Locate the cell with the specified text and output its [X, Y] center coordinate. 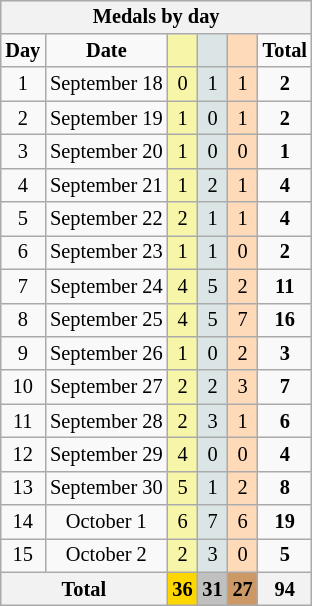
36 [182, 589]
14 [22, 522]
September 18 [106, 84]
September 20 [106, 152]
September 22 [106, 219]
10 [22, 387]
September 21 [106, 185]
19 [285, 522]
31 [213, 589]
September 26 [106, 354]
9 [22, 354]
16 [285, 320]
September 27 [106, 387]
September 19 [106, 118]
September 28 [106, 421]
September 29 [106, 455]
12 [22, 455]
September 25 [106, 320]
September 30 [106, 488]
September 24 [106, 286]
October 1 [106, 522]
94 [285, 589]
Day [22, 51]
15 [22, 556]
September 23 [106, 253]
Date [106, 51]
13 [22, 488]
27 [243, 589]
October 2 [106, 556]
Medals by day [156, 17]
